Search for the cell housing the specified text and yield its [x, y] center coordinate. 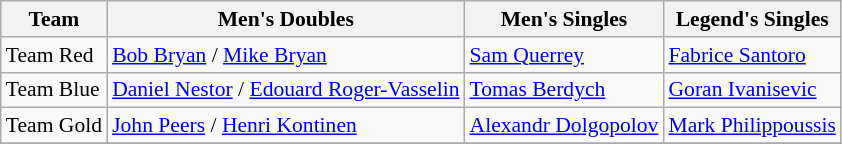
Team Blue [54, 90]
John Peers / Henri Kontinen [286, 126]
Sam Querrey [564, 55]
Bob Bryan / Mike Bryan [286, 55]
Mark Philippoussis [752, 126]
Legend's Singles [752, 19]
Men's Doubles [286, 19]
Alexandr Dolgopolov [564, 126]
Team Red [54, 55]
Fabrice Santoro [752, 55]
Team Gold [54, 126]
Tomas Berdych [564, 90]
Men's Singles [564, 19]
Team [54, 19]
Goran Ivanisevic [752, 90]
Daniel Nestor / Edouard Roger-Vasselin [286, 90]
